Extract the [x, y] coordinate from the center of the cell holding the provided text.  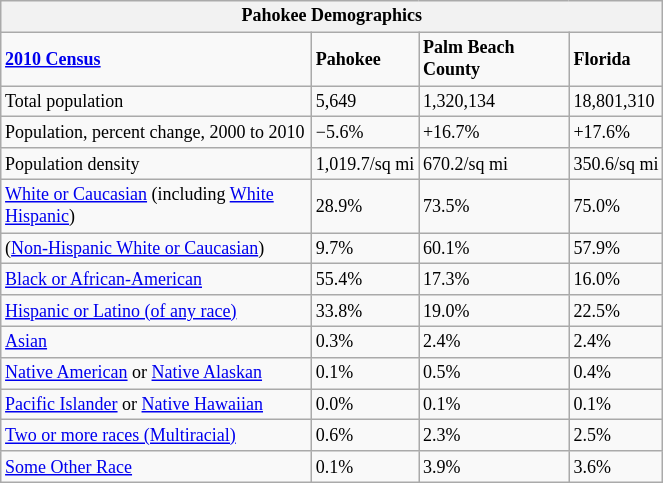
Native American or Native Alaskan [156, 372]
Two or more races (Multiracial) [156, 436]
73.5% [494, 206]
1,019.7/sq mi [364, 164]
28.9% [364, 206]
0.0% [364, 404]
Some Other Race [156, 466]
−5.6% [364, 132]
18,801,310 [616, 102]
0.4% [616, 372]
Pahokee Demographics [332, 16]
Palm Beach County [494, 59]
Total population [156, 102]
2.3% [494, 436]
0.5% [494, 372]
22.5% [616, 310]
9.7% [364, 248]
Asian [156, 342]
57.9% [616, 248]
0.3% [364, 342]
Black or African-American [156, 280]
Population, percent change, 2000 to 2010 [156, 132]
17.3% [494, 280]
Pacific Islander or Native Hawaiian [156, 404]
Population density [156, 164]
55.4% [364, 280]
(Non-Hispanic White or Caucasian) [156, 248]
Pahokee [364, 59]
2010 Census [156, 59]
670.2/sq mi [494, 164]
5,649 [364, 102]
350.6/sq mi [616, 164]
33.8% [364, 310]
0.6% [364, 436]
White or Caucasian (including White Hispanic) [156, 206]
16.0% [616, 280]
1,320,134 [494, 102]
Hispanic or Latino (of any race) [156, 310]
75.0% [616, 206]
+17.6% [616, 132]
Florida [616, 59]
3.6% [616, 466]
3.9% [494, 466]
19.0% [494, 310]
+16.7% [494, 132]
60.1% [494, 248]
2.5% [616, 436]
